Search for the cell housing the specified text and yield its [x, y] center coordinate. 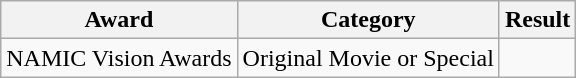
NAMIC Vision Awards [119, 58]
Award [119, 20]
Original Movie or Special [368, 58]
Category [368, 20]
Result [537, 20]
